Find where the given text appears and provide that cell's center as (x, y) coordinate. 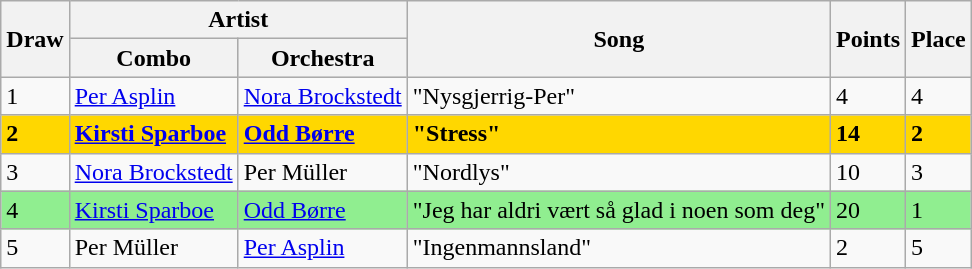
"Nysgjerrig-Per" (618, 96)
"Jeg har aldri vært så glad i noen som deg" (618, 210)
20 (868, 210)
Points (868, 39)
Place (939, 39)
Artist (238, 20)
Combo (154, 58)
10 (868, 172)
14 (868, 134)
Draw (35, 39)
"Ingenmannsland" (618, 248)
"Nordlys" (618, 172)
Orchestra (322, 58)
Song (618, 39)
"Stress" (618, 134)
